Capture the cell that displays the provided text and extract its [X, Y] central coordinate. 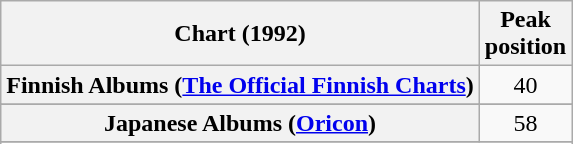
Japanese Albums (Oricon) [240, 123]
58 [525, 123]
40 [525, 85]
Finnish Albums (The Official Finnish Charts) [240, 85]
Chart (1992) [240, 34]
Peak position [525, 34]
